Find where the given text appears and provide that cell's center as [x, y] coordinate. 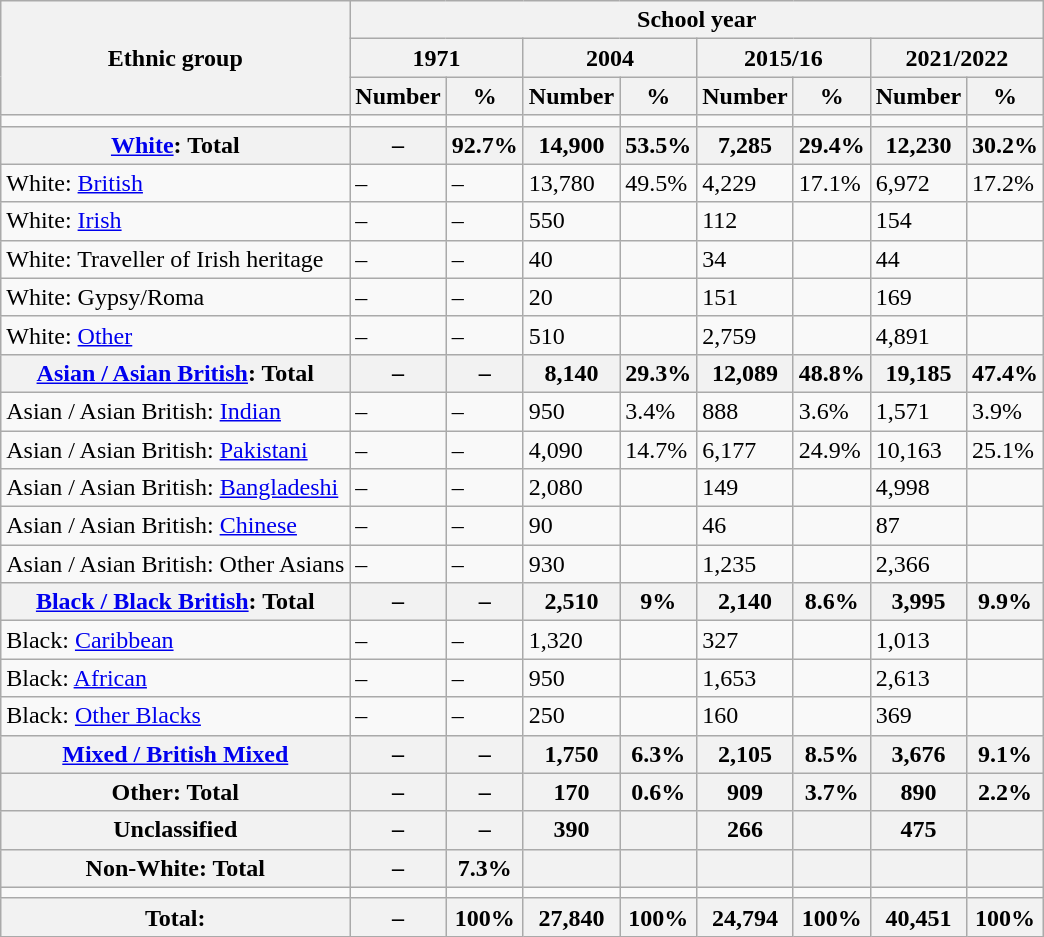
3.6% [832, 411]
White: Traveller of Irish heritage [176, 259]
1,653 [745, 678]
3,676 [918, 754]
27,840 [571, 917]
266 [745, 830]
34 [745, 259]
930 [571, 564]
475 [918, 830]
4,891 [918, 335]
3.7% [832, 792]
Non-White: Total [176, 868]
2004 [610, 58]
Unclassified [176, 830]
87 [918, 526]
6.3% [658, 754]
170 [571, 792]
1,235 [745, 564]
White: British [176, 183]
4,090 [571, 449]
Black: African [176, 678]
14.7% [658, 449]
390 [571, 830]
4,229 [745, 183]
1,320 [571, 640]
8.6% [832, 602]
1,013 [918, 640]
1,750 [571, 754]
8,140 [571, 373]
2,759 [745, 335]
3.9% [1006, 411]
1971 [436, 58]
149 [745, 488]
White: Irish [176, 221]
29.3% [658, 373]
9.9% [1006, 602]
24.9% [832, 449]
2,366 [918, 564]
49.5% [658, 183]
2,613 [918, 678]
327 [745, 640]
2,140 [745, 602]
3.4% [658, 411]
6,972 [918, 183]
13,780 [571, 183]
888 [745, 411]
30.2% [1006, 145]
2,105 [745, 754]
Asian / Asian British: Indian [176, 411]
890 [918, 792]
112 [745, 221]
154 [918, 221]
17.2% [1006, 183]
6,177 [745, 449]
24,794 [745, 917]
4,998 [918, 488]
160 [745, 716]
7.3% [484, 868]
151 [745, 297]
White: Gypsy/Roma [176, 297]
12,089 [745, 373]
44 [918, 259]
Asian / Asian British: Other Asians [176, 564]
7,285 [745, 145]
53.5% [658, 145]
Mixed / British Mixed [176, 754]
9% [658, 602]
Asian / Asian British: Total [176, 373]
20 [571, 297]
Total: [176, 917]
550 [571, 221]
2021/2022 [956, 58]
12,230 [918, 145]
Asian / Asian British: Chinese [176, 526]
40,451 [918, 917]
14,900 [571, 145]
92.7% [484, 145]
3,995 [918, 602]
2,080 [571, 488]
17.1% [832, 183]
90 [571, 526]
47.4% [1006, 373]
0.6% [658, 792]
25.1% [1006, 449]
909 [745, 792]
1,571 [918, 411]
2,510 [571, 602]
Black: Other Blacks [176, 716]
9.1% [1006, 754]
250 [571, 716]
369 [918, 716]
White: Total [176, 145]
White: Other [176, 335]
8.5% [832, 754]
40 [571, 259]
Asian / Asian British: Bangladeshi [176, 488]
10,163 [918, 449]
Black / Black British: Total [176, 602]
Black: Caribbean [176, 640]
Asian / Asian British: Pakistani [176, 449]
School year [697, 20]
19,185 [918, 373]
46 [745, 526]
2015/16 [784, 58]
169 [918, 297]
48.8% [832, 373]
510 [571, 335]
Other: Total [176, 792]
2.2% [1006, 792]
Ethnic group [176, 58]
29.4% [832, 145]
